Output the (X, Y) coordinate of the center of the cell containing the given text.  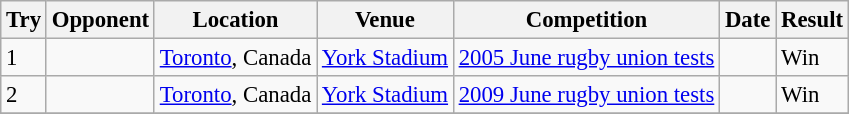
Date (748, 20)
Try (24, 20)
2 (24, 95)
2009 June rugby union tests (586, 95)
Location (235, 20)
Opponent (100, 20)
2005 June rugby union tests (586, 58)
1 (24, 58)
Venue (386, 20)
Result (812, 20)
Competition (586, 20)
